From the cell containing the given text, extract its center point as [x, y] coordinate. 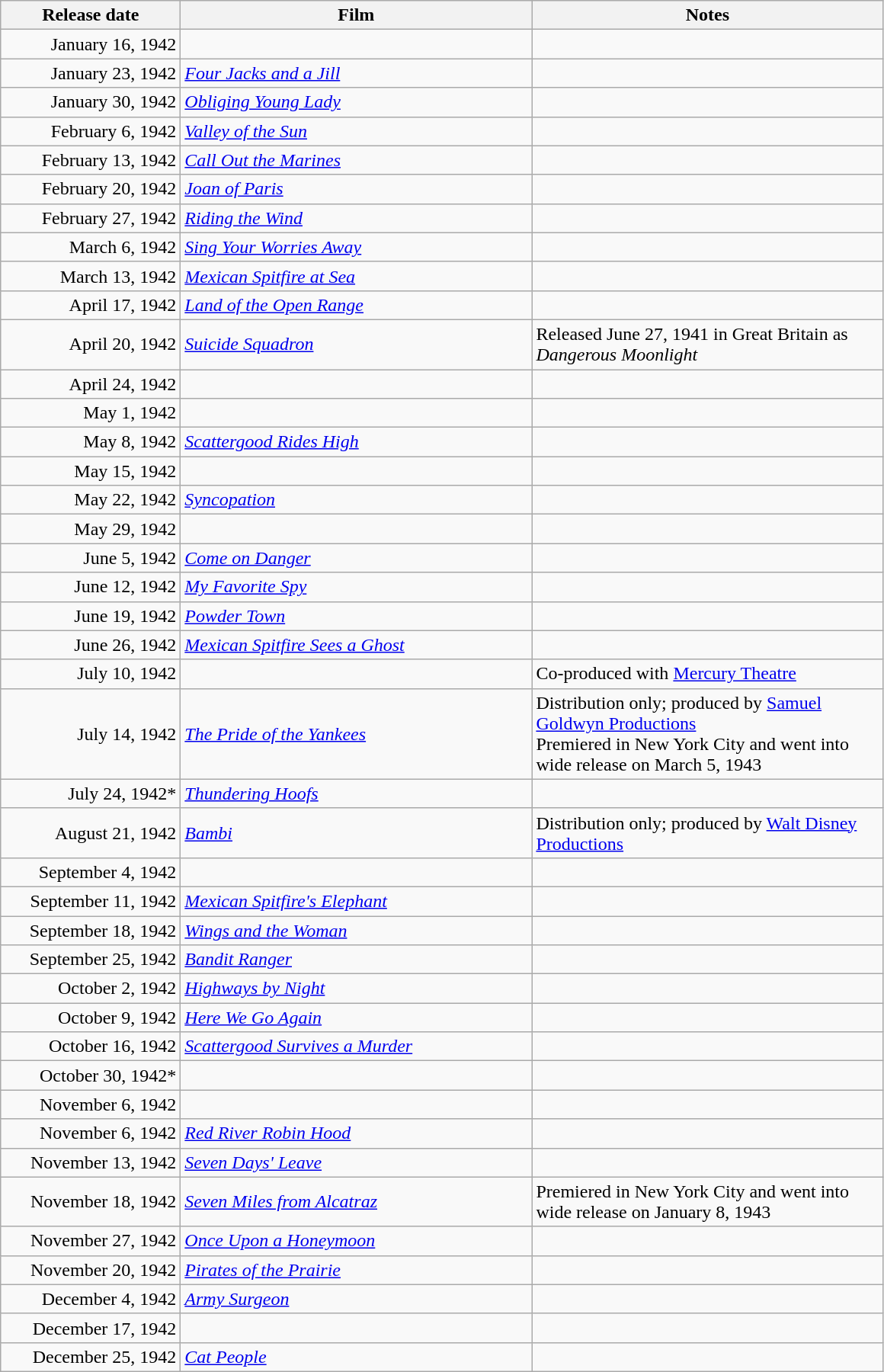
September 11, 1942 [91, 901]
October 9, 1942 [91, 1018]
May 8, 1942 [91, 442]
Seven Miles from Alcatraz [357, 1201]
Land of the Open Range [357, 305]
February 20, 1942 [91, 189]
Wings and the Woman [357, 931]
June 19, 1942 [91, 616]
December 4, 1942 [91, 1299]
Seven Days' Leave [357, 1162]
Suicide Squadron [357, 345]
Premiered in New York City and went into wide release on January 8, 1943 [707, 1201]
Bambi [357, 832]
Released June 27, 1941 in Great Britain as Dangerous Moonlight [707, 345]
September 25, 1942 [91, 960]
July 14, 1942 [91, 733]
December 17, 1942 [91, 1328]
Riding the Wind [357, 218]
Valley of the Sun [357, 131]
Joan of Paris [357, 189]
July 24, 1942* [91, 793]
November 13, 1942 [91, 1162]
Here We Go Again [357, 1018]
November 20, 1942 [91, 1270]
January 30, 1942 [91, 102]
Powder Town [357, 616]
February 6, 1942 [91, 131]
Thundering Hoofs [357, 793]
June 26, 1942 [91, 645]
April 24, 1942 [91, 383]
Notes [707, 15]
May 22, 1942 [91, 500]
Scattergood Survives a Murder [357, 1047]
June 5, 1942 [91, 558]
August 21, 1942 [91, 832]
February 13, 1942 [91, 160]
May 29, 1942 [91, 529]
Release date [91, 15]
Mexican Spitfire Sees a Ghost [357, 645]
Syncopation [357, 500]
October 30, 1942* [91, 1075]
Army Surgeon [357, 1299]
Sing Your Worries Away [357, 247]
July 10, 1942 [91, 674]
Pirates of the Prairie [357, 1270]
Come on Danger [357, 558]
Distribution only; produced by Walt Disney Productions [707, 832]
Four Jacks and a Jill [357, 73]
The Pride of the Yankees [357, 733]
My Favorite Spy [357, 587]
October 16, 1942 [91, 1047]
Highways by Night [357, 989]
Co-produced with Mercury Theatre [707, 674]
May 1, 1942 [91, 413]
Scattergood Rides High [357, 442]
November 18, 1942 [91, 1201]
March 13, 1942 [91, 276]
December 25, 1942 [91, 1357]
January 16, 1942 [91, 44]
Red River Robin Hood [357, 1133]
January 23, 1942 [91, 73]
April 20, 1942 [91, 345]
Call Out the Marines [357, 160]
May 15, 1942 [91, 471]
Mexican Spitfire's Elephant [357, 901]
Film [357, 15]
September 18, 1942 [91, 931]
Bandit Ranger [357, 960]
April 17, 1942 [91, 305]
March 6, 1942 [91, 247]
Once Upon a Honeymoon [357, 1241]
September 4, 1942 [91, 872]
Mexican Spitfire at Sea [357, 276]
Obliging Young Lady [357, 102]
February 27, 1942 [91, 218]
November 27, 1942 [91, 1241]
Cat People [357, 1357]
Distribution only; produced by Samuel Goldwyn ProductionsPremiered in New York City and went into wide release on March 5, 1943 [707, 733]
June 12, 1942 [91, 587]
October 2, 1942 [91, 989]
